From the cell containing the given text, extract its center point as (X, Y) coordinate. 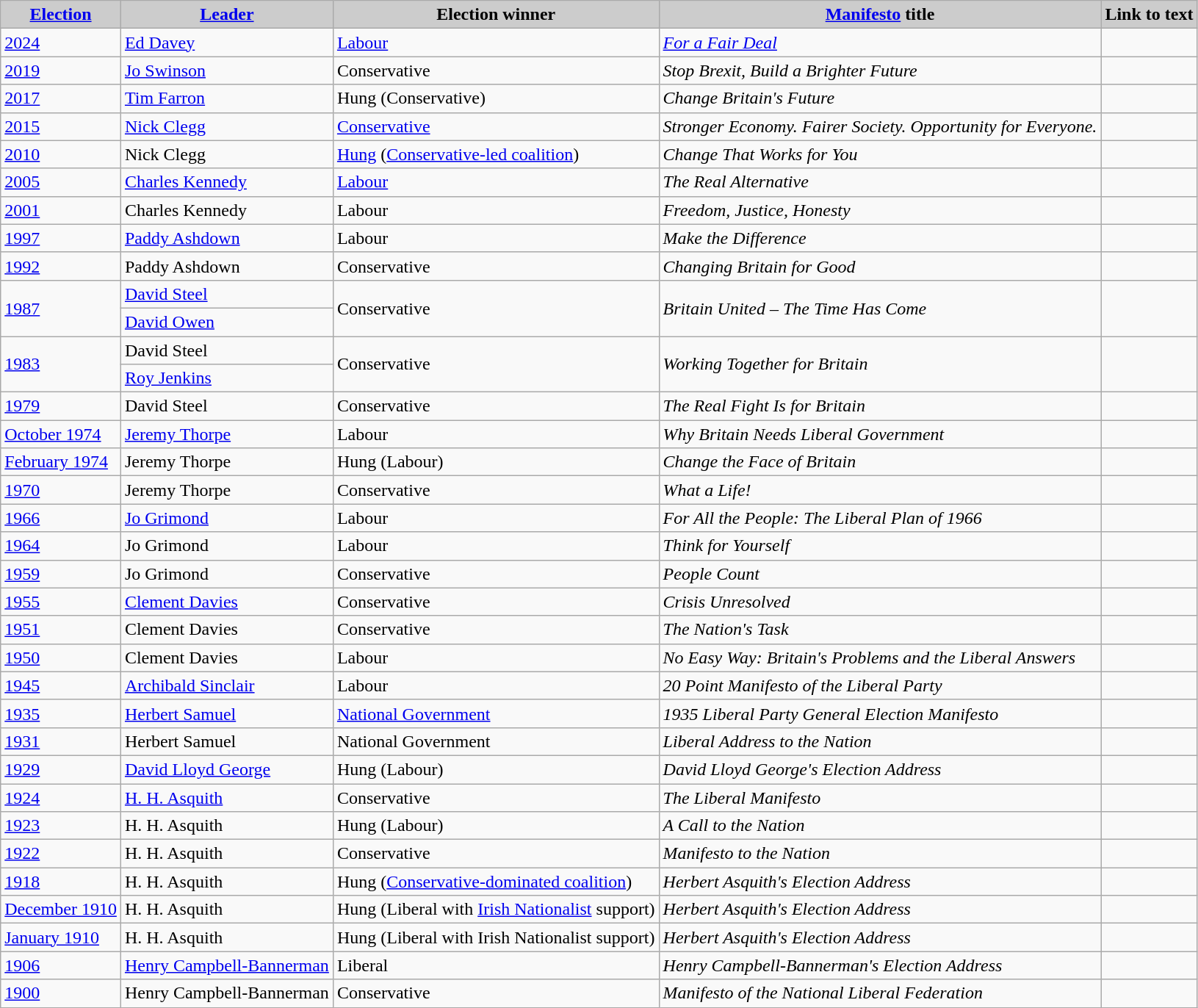
Britain United – The Time Has Come (880, 308)
2015 (61, 126)
1992 (61, 266)
December 1910 (61, 910)
Jo Swinson (226, 71)
Liberal Address to the Nation (880, 741)
2024 (61, 43)
1959 (61, 574)
Stop Brexit, Build a Brighter Future (880, 71)
Manifesto of the National Liberal Federation (880, 993)
Change That Works for You (880, 154)
20 Point Manifesto of the Liberal Party (880, 685)
Roy Jenkins (226, 378)
October 1974 (61, 434)
1955 (61, 602)
1951 (61, 630)
1906 (61, 965)
January 1910 (61, 937)
Tim Farron (226, 98)
1924 (61, 797)
People Count (880, 574)
Manifesto to the Nation (880, 854)
The Real Fight Is for Britain (880, 406)
Think for Yourself (880, 546)
Ed Davey (226, 43)
For All the People: The Liberal Plan of 1966 (880, 518)
Election (61, 15)
Manifesto title (880, 15)
For a Fair Deal (880, 43)
1929 (61, 769)
Make the Difference (880, 238)
1923 (61, 826)
The Liberal Manifesto (880, 797)
1918 (61, 882)
1964 (61, 546)
2005 (61, 182)
Hung (Conservative-led coalition) (496, 154)
1950 (61, 658)
Link to text (1149, 15)
1922 (61, 854)
2001 (61, 210)
Liberal (496, 965)
1979 (61, 406)
Crisis Unresolved (880, 602)
1970 (61, 490)
1966 (61, 518)
Archibald Sinclair (226, 685)
Working Together for Britain (880, 364)
Leader (226, 15)
A Call to the Nation (880, 826)
David Lloyd George (226, 769)
2019 (61, 71)
February 1974 (61, 462)
1987 (61, 308)
David Lloyd George's Election Address (880, 769)
Hung (Conservative-dominated coalition) (496, 882)
Change Britain's Future (880, 98)
Stronger Economy. Fairer Society. Opportunity for Everyone. (880, 126)
2010 (61, 154)
The Nation's Task (880, 630)
2017 (61, 98)
1900 (61, 993)
1935 Liberal Party General Election Manifesto (880, 713)
1935 (61, 713)
1983 (61, 364)
Change the Face of Britain (880, 462)
The Real Alternative (880, 182)
David Owen (226, 322)
What a Life! (880, 490)
Why Britain Needs Liberal Government (880, 434)
Changing Britain for Good (880, 266)
1997 (61, 238)
Hung (Conservative) (496, 98)
No Easy Way: Britain's Problems and the Liberal Answers (880, 658)
Henry Campbell-Bannerman's Election Address (880, 965)
1931 (61, 741)
Freedom, Justice, Honesty (880, 210)
Election winner (496, 15)
1945 (61, 685)
